Extract the (X, Y) coordinate from the center of the cell holding the provided text.  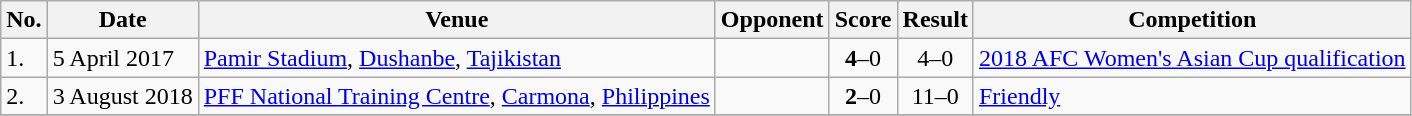
Competition (1192, 20)
5 April 2017 (122, 58)
Score (863, 20)
Venue (456, 20)
Opponent (772, 20)
1. (24, 58)
Result (935, 20)
3 August 2018 (122, 96)
2. (24, 96)
2018 AFC Women's Asian Cup qualification (1192, 58)
2–0 (863, 96)
No. (24, 20)
Friendly (1192, 96)
PFF National Training Centre, Carmona, Philippines (456, 96)
Date (122, 20)
11–0 (935, 96)
Pamir Stadium, Dushanbe, Tajikistan (456, 58)
